Find where the given text appears and provide that cell's center as [x, y] coordinate. 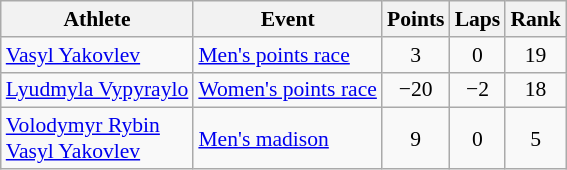
Volodymyr RybinVasyl Yakovlev [98, 138]
9 [416, 138]
Lyudmyla Vypyraylo [98, 90]
19 [536, 55]
−20 [416, 90]
18 [536, 90]
Athlete [98, 19]
5 [536, 138]
Rank [536, 19]
Points [416, 19]
Laps [478, 19]
−2 [478, 90]
Men's madison [288, 138]
3 [416, 55]
Women's points race [288, 90]
Event [288, 19]
Vasyl Yakovlev [98, 55]
Men's points race [288, 55]
